Pinpoint the cell where the given text exists, returning its (X, Y) midpoint coordinate. 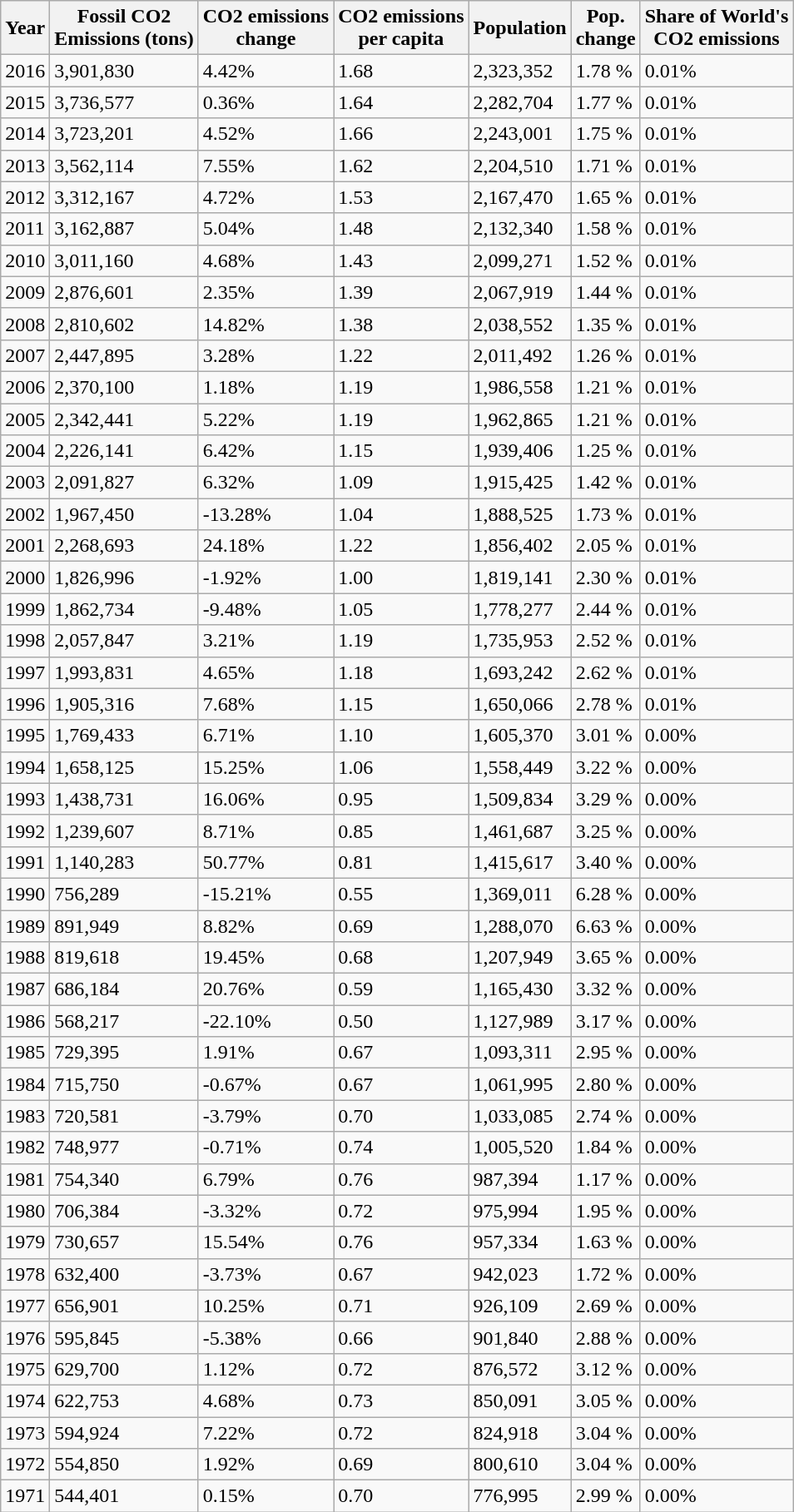
2000 (25, 578)
942,023 (519, 1274)
1990 (25, 894)
2,876,601 (124, 292)
1,826,996 (124, 578)
891,949 (124, 926)
16.06% (265, 799)
1988 (25, 958)
0.36% (265, 102)
1987 (25, 989)
1.26 % (606, 355)
1,605,370 (519, 736)
-9.48% (265, 609)
2.78 % (606, 704)
6.28 % (606, 894)
3,312,167 (124, 197)
1.62 (401, 166)
730,657 (124, 1242)
1.73 % (606, 514)
CO2 emissionsper capita (401, 28)
1997 (25, 672)
3.28% (265, 355)
0.15% (265, 1496)
2,323,352 (519, 71)
2,370,100 (124, 387)
686,184 (124, 989)
0.59 (401, 989)
1.06 (401, 767)
24.18% (265, 546)
1994 (25, 767)
2008 (25, 324)
1,140,283 (124, 862)
1.38 (401, 324)
1977 (25, 1306)
2,132,340 (519, 229)
1,165,430 (519, 989)
1,438,731 (124, 799)
-5.38% (265, 1337)
2016 (25, 71)
50.77% (265, 862)
6.63 % (606, 926)
1,856,402 (519, 546)
1,461,687 (519, 830)
1,207,949 (519, 958)
3,736,577 (124, 102)
1971 (25, 1496)
2002 (25, 514)
-0.67% (265, 1084)
2010 (25, 260)
2015 (25, 102)
1,905,316 (124, 704)
Share of World'sCO2 emissions (717, 28)
1,127,989 (519, 1021)
1976 (25, 1337)
756,289 (124, 894)
819,618 (124, 958)
1996 (25, 704)
1,778,277 (519, 609)
15.54% (265, 1242)
6.71% (265, 736)
4.72% (265, 197)
2.80 % (606, 1084)
1991 (25, 862)
1.65 % (606, 197)
1.71 % (606, 166)
Pop.change (606, 28)
-15.21% (265, 894)
1,033,085 (519, 1116)
1,819,141 (519, 578)
5.22% (265, 419)
1,369,011 (519, 894)
1985 (25, 1053)
1.17 % (606, 1179)
1,888,525 (519, 514)
-0.71% (265, 1148)
1.52 % (606, 260)
20.76% (265, 989)
3.22 % (606, 767)
729,395 (124, 1053)
0.55 (401, 894)
901,840 (519, 1337)
2,268,693 (124, 546)
Year (25, 28)
1.58 % (606, 229)
2.88 % (606, 1337)
2.62 % (606, 672)
1973 (25, 1432)
1,558,449 (519, 767)
-3.79% (265, 1116)
1,415,617 (519, 862)
622,753 (124, 1400)
632,400 (124, 1274)
876,572 (519, 1369)
1,061,995 (519, 1084)
1.39 (401, 292)
1,093,311 (519, 1053)
1.18 (401, 672)
6.79% (265, 1179)
7.22% (265, 1432)
0.50 (401, 1021)
824,918 (519, 1432)
2.52 % (606, 641)
850,091 (519, 1400)
2011 (25, 229)
2.99 % (606, 1496)
1.12% (265, 1369)
-13.28% (265, 514)
1978 (25, 1274)
1,650,066 (519, 704)
715,750 (124, 1084)
1.75 % (606, 134)
7.68% (265, 704)
-1.92% (265, 578)
1998 (25, 641)
1.68 (401, 71)
3.12 % (606, 1369)
1.04 (401, 514)
2,011,492 (519, 355)
2001 (25, 546)
2.95 % (606, 1053)
2,099,271 (519, 260)
0.95 (401, 799)
926,109 (519, 1306)
1,735,953 (519, 641)
1986 (25, 1021)
2,282,704 (519, 102)
1,993,831 (124, 672)
1993 (25, 799)
0.68 (401, 958)
594,924 (124, 1432)
3.40 % (606, 862)
3.25 % (606, 830)
1972 (25, 1465)
CO2 emissionschange (265, 28)
568,217 (124, 1021)
1.44 % (606, 292)
-22.10% (265, 1021)
1,986,558 (519, 387)
2.74 % (606, 1116)
1.25 % (606, 451)
3,162,887 (124, 229)
1974 (25, 1400)
2.35% (265, 292)
2,204,510 (519, 166)
5.04% (265, 229)
3.17 % (606, 1021)
1,967,450 (124, 514)
2006 (25, 387)
1.92% (265, 1465)
3.29 % (606, 799)
3.65 % (606, 958)
1.84 % (606, 1148)
0.85 (401, 830)
2,243,001 (519, 134)
1.53 (401, 197)
2,057,847 (124, 641)
7.55% (265, 166)
1.05 (401, 609)
1,509,834 (519, 799)
1.18% (265, 387)
748,977 (124, 1148)
2004 (25, 451)
1,239,607 (124, 830)
2,810,602 (124, 324)
3.01 % (606, 736)
1.42 % (606, 483)
2.05 % (606, 546)
1989 (25, 926)
1,658,125 (124, 767)
1992 (25, 830)
-3.32% (265, 1211)
554,850 (124, 1465)
8.71% (265, 830)
0.73 (401, 1400)
4.65% (265, 672)
1,862,734 (124, 609)
1,769,433 (124, 736)
595,845 (124, 1337)
19.45% (265, 958)
3,011,160 (124, 260)
3.32 % (606, 989)
1983 (25, 1116)
1.48 (401, 229)
2.44 % (606, 609)
3,901,830 (124, 71)
3.05 % (606, 1400)
1.10 (401, 736)
2.69 % (606, 1306)
8.82% (265, 926)
1.66 (401, 134)
1981 (25, 1179)
4.52% (265, 134)
1982 (25, 1148)
1.91% (265, 1053)
800,610 (519, 1465)
987,394 (519, 1179)
1.77 % (606, 102)
1.63 % (606, 1242)
2,447,895 (124, 355)
1999 (25, 609)
4.42% (265, 71)
1980 (25, 1211)
2,038,552 (519, 324)
0.66 (401, 1337)
-3.73% (265, 1274)
6.32% (265, 483)
2,167,470 (519, 197)
2009 (25, 292)
2,342,441 (124, 419)
0.71 (401, 1306)
0.74 (401, 1148)
2013 (25, 166)
10.25% (265, 1306)
1.95 % (606, 1211)
720,581 (124, 1116)
629,700 (124, 1369)
1.43 (401, 260)
776,995 (519, 1496)
1,693,242 (519, 672)
3,723,201 (124, 134)
754,340 (124, 1179)
14.82% (265, 324)
1975 (25, 1369)
1,939,406 (519, 451)
0.81 (401, 862)
656,901 (124, 1306)
1.09 (401, 483)
2005 (25, 419)
957,334 (519, 1242)
15.25% (265, 767)
1.00 (401, 578)
2014 (25, 134)
1.35 % (606, 324)
1984 (25, 1084)
Fossil CO2Emissions (tons) (124, 28)
Population (519, 28)
6.42% (265, 451)
3,562,114 (124, 166)
1,288,070 (519, 926)
1,915,425 (519, 483)
706,384 (124, 1211)
1.64 (401, 102)
2.30 % (606, 578)
1995 (25, 736)
2,067,919 (519, 292)
1.78 % (606, 71)
2,091,827 (124, 483)
2,226,141 (124, 451)
1,005,520 (519, 1148)
3.21% (265, 641)
2003 (25, 483)
1979 (25, 1242)
1.72 % (606, 1274)
975,994 (519, 1211)
2012 (25, 197)
544,401 (124, 1496)
1,962,865 (519, 419)
2007 (25, 355)
